Return (X, Y) of the center of cell containing provided text 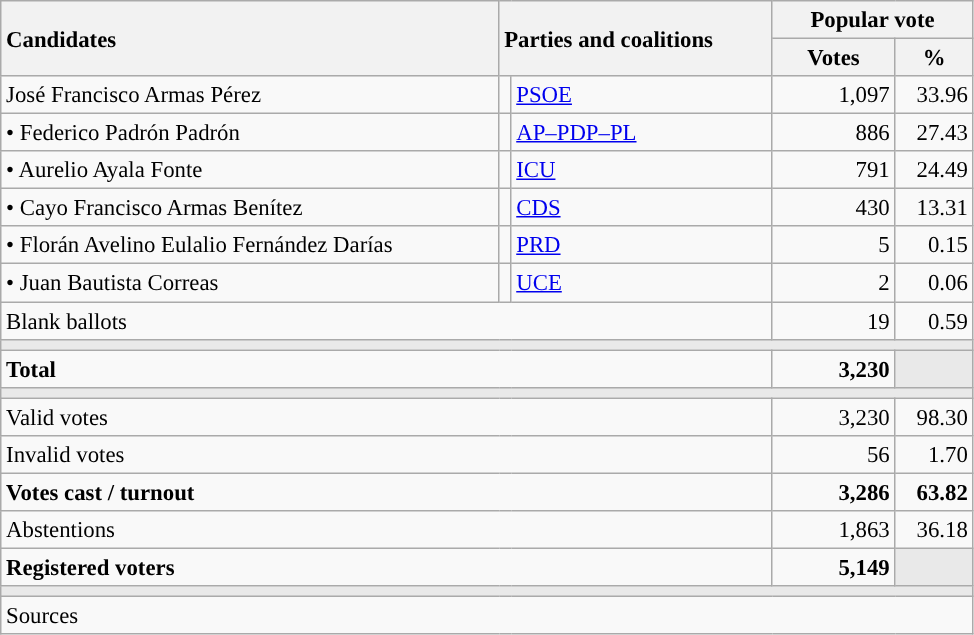
• Cayo Francisco Armas Benítez (250, 208)
63.82 (934, 492)
27.43 (934, 133)
Votes cast / turnout (386, 492)
1.70 (934, 455)
3,286 (834, 492)
• Florán Avelino Eulalio Fernández Darías (250, 245)
56 (834, 455)
36.18 (934, 530)
13.31 (934, 208)
791 (834, 170)
• Federico Padrón Padrón (250, 133)
Invalid votes (386, 455)
19 (834, 321)
Total (386, 369)
0.15 (934, 245)
Blank ballots (386, 321)
% (934, 58)
CDS (642, 208)
• Aurelio Ayala Fonte (250, 170)
PSOE (642, 95)
Parties and coalitions (636, 38)
Valid votes (386, 417)
AP–PDP–PL (642, 133)
ICU (642, 170)
Votes (834, 58)
430 (834, 208)
98.30 (934, 417)
UCE (642, 283)
886 (834, 133)
1,863 (834, 530)
Popular vote (872, 20)
Registered voters (386, 567)
0.59 (934, 321)
1,097 (834, 95)
33.96 (934, 95)
José Francisco Armas Pérez (250, 95)
5 (834, 245)
Sources (487, 616)
2 (834, 283)
• Juan Bautista Correas (250, 283)
24.49 (934, 170)
PRD (642, 245)
Abstentions (386, 530)
5,149 (834, 567)
0.06 (934, 283)
Candidates (250, 38)
